For the text-containing cell, return its midpoint in (X, Y) coordinate format. 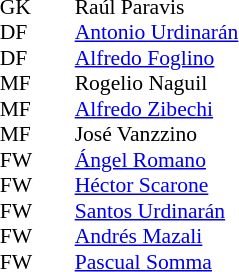
Santos Urdinarán (157, 211)
Alfredo Foglino (157, 58)
Rogelio Naguil (157, 83)
Héctor Scarone (157, 185)
Ángel Romano (157, 160)
Andrés Mazali (157, 237)
Antonio Urdinarán (157, 33)
Alfredo Zibechi (157, 109)
José Vanzzino (157, 135)
